Provide the [x, y] coordinate of the cell's center where the given text is located.  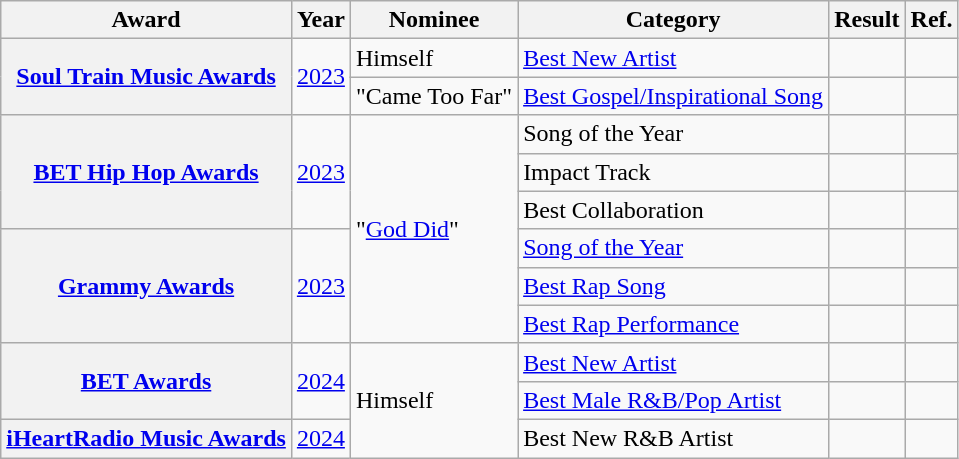
Award [146, 20]
Category [674, 20]
Year [320, 20]
Best Rap Song [674, 286]
iHeartRadio Music Awards [146, 438]
Best Male R&B/Pop Artist [674, 400]
"God Did" [434, 229]
"Came Too Far" [434, 96]
Best Collaboration [674, 210]
Best New R&B Artist [674, 438]
Ref. [932, 20]
Result [867, 20]
BET Awards [146, 381]
BET Hip Hop Awards [146, 172]
Impact Track [674, 172]
Best Gospel/Inspirational Song [674, 96]
Soul Train Music Awards [146, 77]
Best Rap Performance [674, 324]
Grammy Awards [146, 286]
Nominee [434, 20]
